Return [X, Y] of the center of cell containing provided text 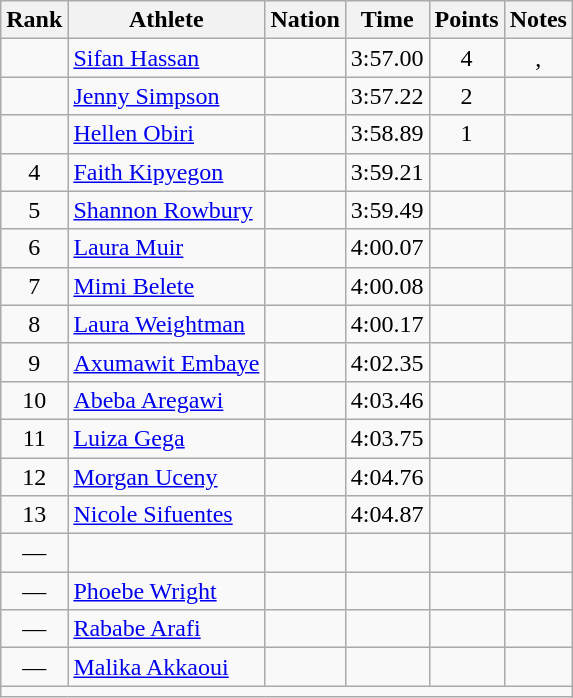
4:00.08 [387, 286]
Shannon Rowbury [166, 210]
3:59.49 [387, 210]
Axumawit Embaye [166, 362]
1 [466, 134]
Mimi Belete [166, 286]
4:02.35 [387, 362]
Nicole Sifuentes [166, 515]
4:00.17 [387, 324]
Hellen Obiri [166, 134]
Time [387, 20]
Points [466, 20]
3:58.89 [387, 134]
Rababe Arafi [166, 629]
3:59.21 [387, 172]
Notes [538, 20]
Nation [305, 20]
Morgan Uceny [166, 477]
2 [466, 96]
4:04.87 [387, 515]
3:57.22 [387, 96]
4:00.07 [387, 248]
Laura Muir [166, 248]
4:04.76 [387, 477]
Athlete [166, 20]
Laura Weightman [166, 324]
7 [34, 286]
8 [34, 324]
Phoebe Wright [166, 591]
Abeba Aregawi [166, 400]
3:57.00 [387, 58]
4:03.75 [387, 438]
Jenny Simpson [166, 96]
11 [34, 438]
Faith Kipyegon [166, 172]
6 [34, 248]
9 [34, 362]
10 [34, 400]
5 [34, 210]
Sifan Hassan [166, 58]
13 [34, 515]
, [538, 58]
Luiza Gega [166, 438]
12 [34, 477]
Rank [34, 20]
Malika Akkaoui [166, 667]
4:03.46 [387, 400]
